Return the (x, y) coordinate for the center point of the cell that contains the specified text.  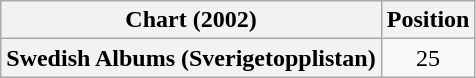
Swedish Albums (Sverigetopplistan) (191, 58)
25 (428, 58)
Position (428, 20)
Chart (2002) (191, 20)
